From the cell containing the given text, extract its center point as [X, Y] coordinate. 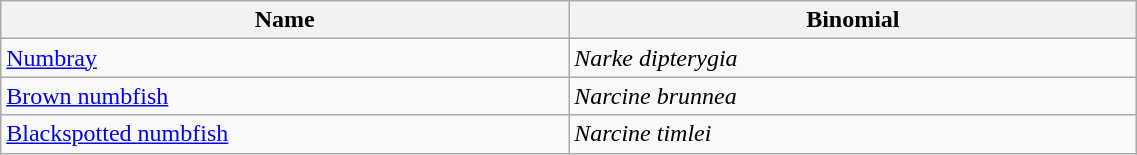
Narke dipterygia [853, 58]
Name [285, 20]
Binomial [853, 20]
Blackspotted numbfish [285, 134]
Narcine timlei [853, 134]
Narcine brunnea [853, 96]
Numbray [285, 58]
Brown numbfish [285, 96]
